Determine the [x, y] coordinate at the center of the cell enclosing the given text.  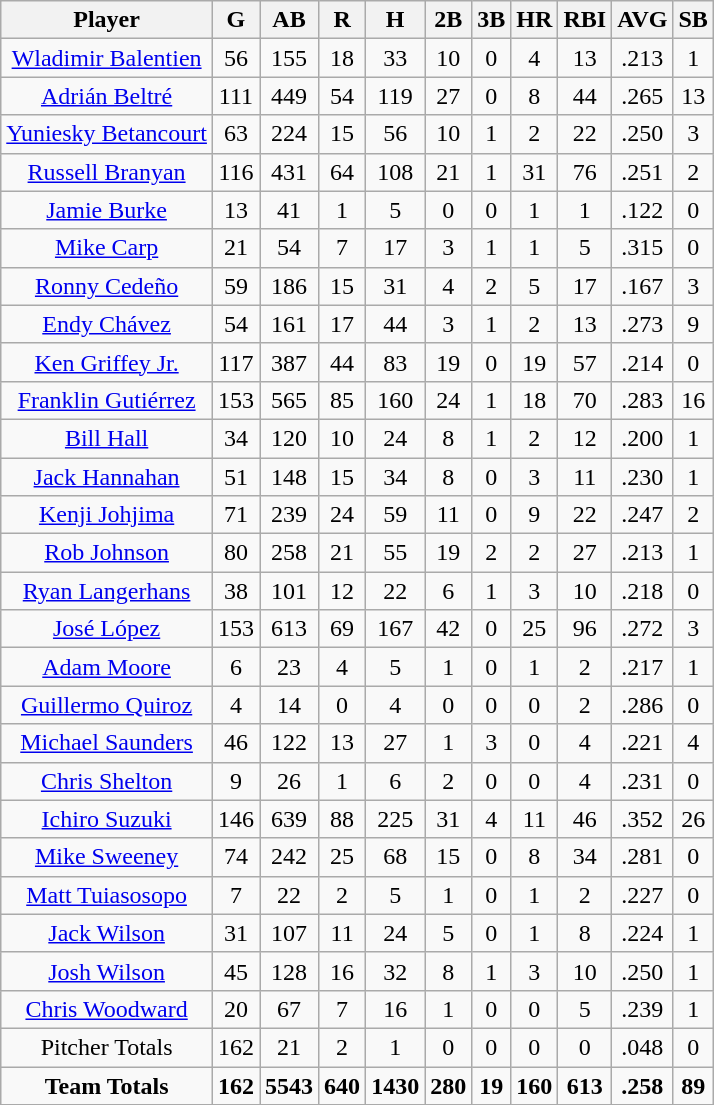
Adam Moore [107, 667]
Player [107, 20]
3B [492, 20]
Jamie Burke [107, 210]
.122 [642, 210]
Russell Branyan [107, 172]
Jack Wilson [107, 933]
107 [290, 933]
Michael Saunders [107, 743]
5543 [290, 1085]
Mike Sweeney [107, 857]
119 [396, 96]
70 [585, 400]
Adrián Beltré [107, 96]
146 [236, 819]
167 [396, 629]
H [396, 20]
.221 [642, 743]
32 [396, 971]
2B [448, 20]
.167 [642, 286]
108 [396, 172]
161 [290, 324]
.224 [642, 933]
.230 [642, 477]
Jack Hannahan [107, 477]
239 [290, 515]
64 [342, 172]
.239 [642, 1009]
640 [342, 1085]
55 [396, 553]
42 [448, 629]
224 [290, 134]
116 [236, 172]
.283 [642, 400]
Wladimir Balentien [107, 58]
63 [236, 134]
1430 [396, 1085]
639 [290, 819]
186 [290, 286]
20 [236, 1009]
122 [290, 743]
Chris Woodward [107, 1009]
57 [585, 362]
Kenji Johjima [107, 515]
449 [290, 96]
Ryan Langerhans [107, 591]
96 [585, 629]
258 [290, 553]
Franklin Gutiérrez [107, 400]
.265 [642, 96]
Endy Chávez [107, 324]
.227 [642, 895]
23 [290, 667]
14 [290, 705]
120 [290, 438]
AVG [642, 20]
SB [693, 20]
Ken Griffey Jr. [107, 362]
565 [290, 400]
RBI [585, 20]
.217 [642, 667]
74 [236, 857]
155 [290, 58]
33 [396, 58]
Chris Shelton [107, 781]
HR [534, 20]
76 [585, 172]
Ronny Cedeño [107, 286]
Pitcher Totals [107, 1047]
69 [342, 629]
.231 [642, 781]
.214 [642, 362]
41 [290, 210]
280 [448, 1085]
.258 [642, 1085]
88 [342, 819]
71 [236, 515]
R [342, 20]
Josh Wilson [107, 971]
.251 [642, 172]
242 [290, 857]
68 [396, 857]
Matt Tuiasosopo [107, 895]
.273 [642, 324]
.200 [642, 438]
101 [290, 591]
67 [290, 1009]
.315 [642, 248]
.281 [642, 857]
Bill Hall [107, 438]
89 [693, 1085]
387 [290, 362]
128 [290, 971]
Rob Johnson [107, 553]
Ichiro Suzuki [107, 819]
Yuniesky Betancourt [107, 134]
85 [342, 400]
431 [290, 172]
AB [290, 20]
83 [396, 362]
.272 [642, 629]
117 [236, 362]
45 [236, 971]
.048 [642, 1047]
80 [236, 553]
111 [236, 96]
Team Totals [107, 1085]
38 [236, 591]
José López [107, 629]
G [236, 20]
.218 [642, 591]
225 [396, 819]
Guillermo Quiroz [107, 705]
148 [290, 477]
.286 [642, 705]
.247 [642, 515]
.352 [642, 819]
51 [236, 477]
Mike Carp [107, 248]
